Extract the [x, y] coordinate from the center of the cell holding the provided text.  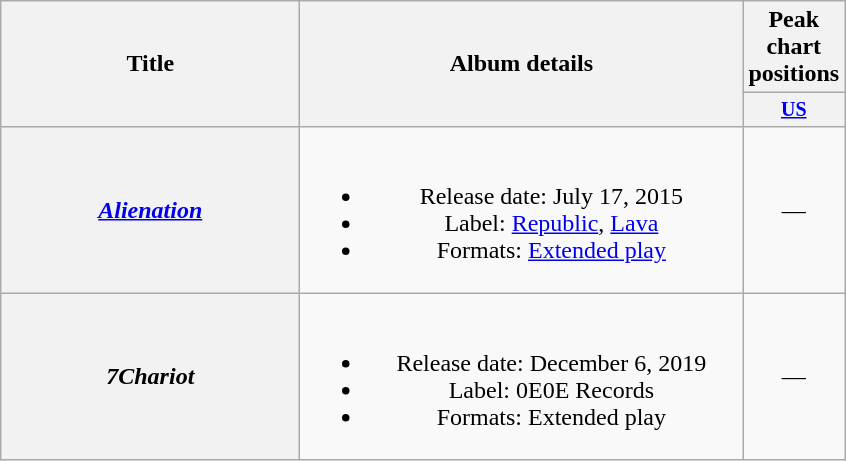
Release date: July 17, 2015Label: Republic, LavaFormats: Extended play [522, 210]
Peak chartpositions [794, 47]
Title [150, 64]
Release date: December 6, 2019Label: 0E0E RecordsFormats: Extended play [522, 376]
7Chariot [150, 376]
Alienation [150, 210]
Album details [522, 64]
US [794, 110]
